Output the (x, y) coordinate of the center of the cell containing the given text.  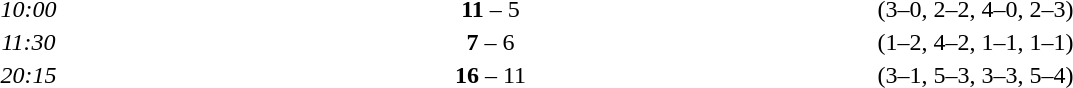
7 – 6 (490, 42)
